Find where the given text appears and provide that cell's center as (x, y) coordinate. 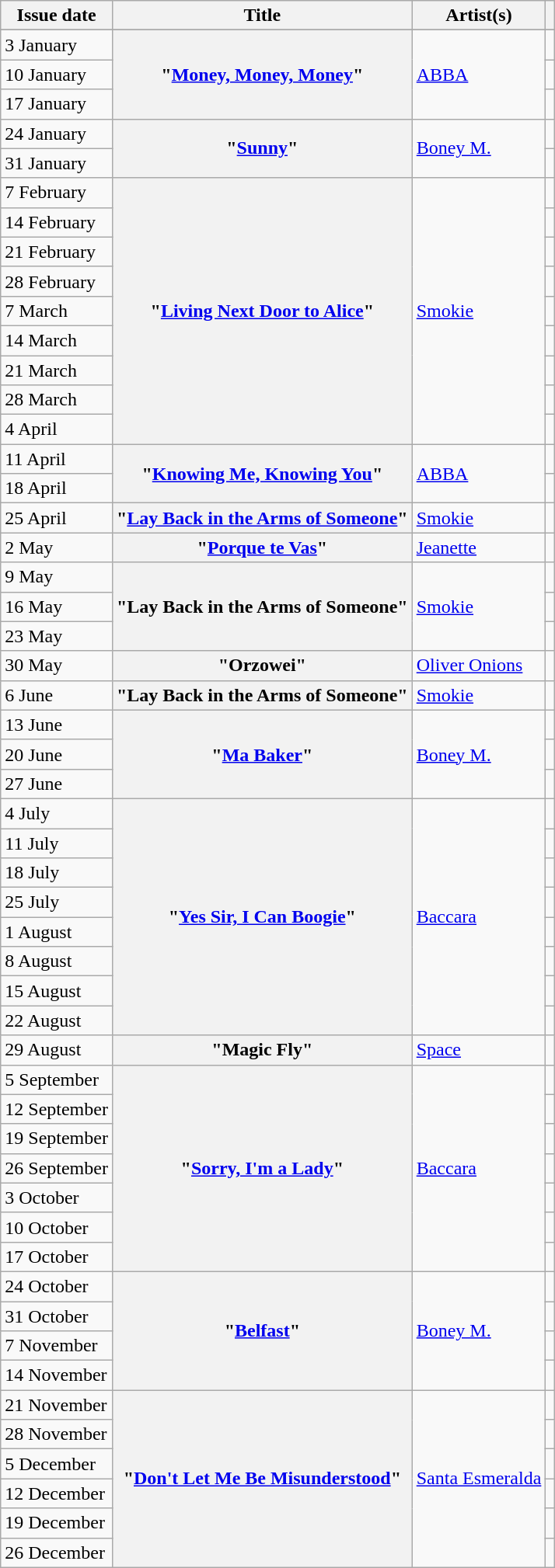
20 June (57, 754)
19 December (57, 1523)
21 February (57, 252)
Artist(s) (479, 16)
12 December (57, 1493)
"Belfast" (262, 1330)
7 February (57, 193)
7 November (57, 1346)
28 March (57, 400)
28 February (57, 281)
10 October (57, 1227)
"Magic Fly" (262, 1050)
10 January (57, 75)
"Knowing Me, Knowing You" (262, 474)
26 September (57, 1168)
18 July (57, 873)
23 May (57, 636)
28 November (57, 1434)
18 April (57, 488)
Space (479, 1050)
22 August (57, 1020)
14 March (57, 340)
"Sorry, I'm a Lady" (262, 1168)
"Sunny" (262, 148)
24 October (57, 1286)
14 February (57, 222)
13 June (57, 725)
12 September (57, 1109)
4 July (57, 813)
16 May (57, 607)
17 October (57, 1257)
14 November (57, 1375)
6 June (57, 695)
27 June (57, 784)
"Porque te Vas" (262, 548)
21 March (57, 370)
Oliver Onions (479, 666)
24 January (57, 134)
17 January (57, 104)
"Orzowei" (262, 666)
8 August (57, 961)
9 May (57, 577)
1 August (57, 932)
"Money, Money, Money" (262, 75)
25 July (57, 902)
5 December (57, 1464)
2 May (57, 548)
21 November (57, 1405)
"Ma Baker" (262, 754)
29 August (57, 1050)
Issue date (57, 16)
19 September (57, 1139)
3 January (57, 45)
"Don't Let Me Be Misunderstood" (262, 1479)
15 August (57, 991)
7 March (57, 311)
31 January (57, 163)
26 December (57, 1552)
4 April (57, 429)
25 April (57, 518)
11 April (57, 459)
Title (262, 16)
11 July (57, 843)
"Yes Sir, I Can Boogie" (262, 916)
30 May (57, 666)
Jeanette (479, 548)
5 September (57, 1080)
"Living Next Door to Alice" (262, 311)
Santa Esmeralda (479, 1479)
31 October (57, 1316)
3 October (57, 1198)
